Identify which cell holds the provided text, then report its [x, y] central coordinate. 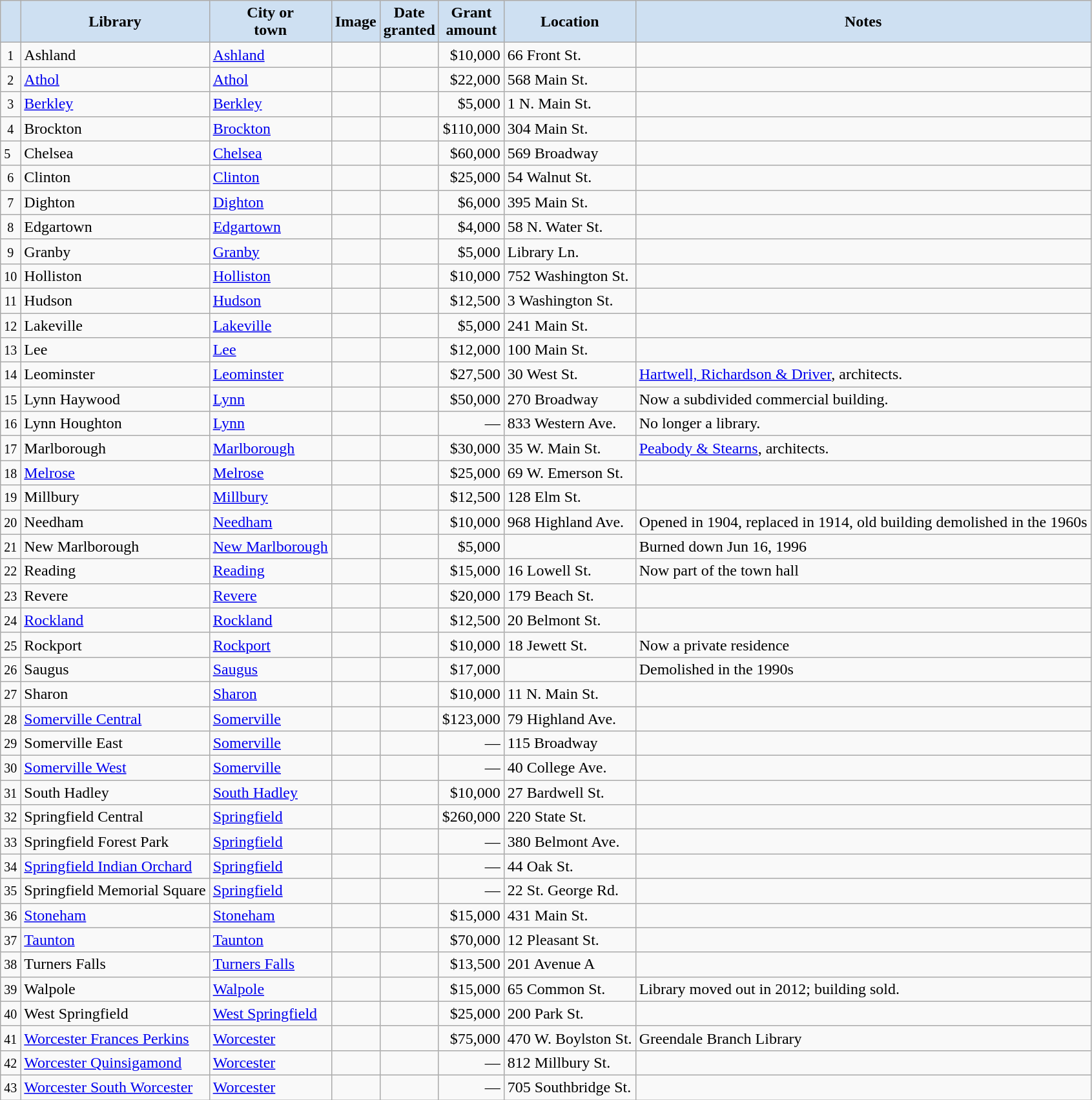
128 Elm St. [570, 497]
22 St. George Rd. [570, 891]
$13,500 [471, 964]
$20,000 [471, 596]
30 [10, 768]
Demolished in the 1990s [863, 669]
Image [355, 22]
35 [10, 891]
Somerville Central [115, 719]
9 [10, 251]
29 [10, 743]
34 [10, 866]
$12,000 [471, 350]
14 [10, 375]
27 [10, 694]
241 Main St. [570, 325]
2 [10, 79]
115 Broadway [570, 743]
$60,000 [471, 153]
$6,000 [471, 202]
Worcester South Worcester [115, 1087]
$110,000 [471, 129]
22 [10, 571]
32 [10, 817]
270 Broadway [570, 399]
$17,000 [471, 669]
Location [570, 22]
35 W. Main St. [570, 448]
36 [10, 915]
Now a subdivided commercial building. [863, 399]
8 [10, 227]
69 W. Emerson St. [570, 473]
812 Millbury St. [570, 1063]
Springfield Forest Park [115, 842]
568 Main St. [570, 79]
Opened in 1904, replaced in 1914, old building demolished in the 1960s [863, 522]
Library [115, 22]
65 Common St. [570, 989]
City ortown [270, 22]
54 Walnut St. [570, 178]
42 [10, 1063]
21 [10, 546]
Somerville West [115, 768]
37 [10, 940]
Springfield Central [115, 817]
Lynn Houghton [115, 424]
Now part of the town hall [863, 571]
11 [10, 300]
752 Washington St. [570, 276]
16 [10, 424]
12 [10, 325]
Peabody & Stearns, architects. [863, 448]
Now a private residence [863, 645]
27 Bardwell St. [570, 793]
13 [10, 350]
$50,000 [471, 399]
Worcester Frances Perkins [115, 1038]
20 [10, 522]
No longer a library. [863, 424]
38 [10, 964]
44 Oak St. [570, 866]
470 W. Boylston St. [570, 1038]
569 Broadway [570, 153]
23 [10, 596]
Worcester Quinsigamond [115, 1063]
1 [10, 55]
4 [10, 129]
Lynn Haywood [115, 399]
10 [10, 276]
30 West St. [570, 375]
431 Main St. [570, 915]
$30,000 [471, 448]
Somerville East [115, 743]
5 [10, 153]
304 Main St. [570, 129]
15 [10, 399]
28 [10, 719]
Springfield Indian Orchard [115, 866]
Notes [863, 22]
705 Southbridge St. [570, 1087]
$260,000 [471, 817]
Dategranted [409, 22]
6 [10, 178]
25 [10, 645]
380 Belmont Ave. [570, 842]
20 Belmont St. [570, 620]
Burned down Jun 16, 1996 [863, 546]
24 [10, 620]
31 [10, 793]
58 N. Water St. [570, 227]
100 Main St. [570, 350]
66 Front St. [570, 55]
19 [10, 497]
833 Western Ave. [570, 424]
17 [10, 448]
$75,000 [471, 1038]
968 Highland Ave. [570, 522]
200 Park St. [570, 1013]
$22,000 [471, 79]
201 Avenue A [570, 964]
179 Beach St. [570, 596]
16 Lowell St. [570, 571]
Hartwell, Richardson & Driver, architects. [863, 375]
3 Washington St. [570, 300]
7 [10, 202]
79 Highland Ave. [570, 719]
40 College Ave. [570, 768]
220 State St. [570, 817]
33 [10, 842]
39 [10, 989]
1 N. Main St. [570, 104]
40 [10, 1013]
26 [10, 669]
12 Pleasant St. [570, 940]
Greendale Branch Library [863, 1038]
18 [10, 473]
$123,000 [471, 719]
41 [10, 1038]
Springfield Memorial Square [115, 891]
18 Jewett St. [570, 645]
$4,000 [471, 227]
Library moved out in 2012; building sold. [863, 989]
3 [10, 104]
$27,500 [471, 375]
11 N. Main St. [570, 694]
Library Ln. [570, 251]
Grantamount [471, 22]
395 Main St. [570, 202]
43 [10, 1087]
$70,000 [471, 940]
